Locate the cell with the specified text and output its [X, Y] center coordinate. 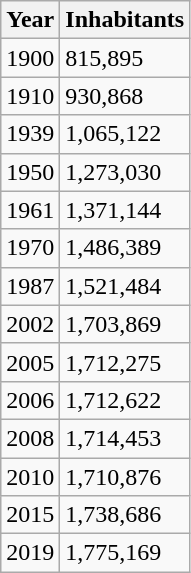
1,486,389 [125, 248]
1,712,622 [125, 400]
1961 [30, 210]
2008 [30, 438]
1950 [30, 172]
1,273,030 [125, 172]
1,712,275 [125, 362]
1,703,869 [125, 324]
2010 [30, 477]
1,775,169 [125, 553]
2006 [30, 400]
2005 [30, 362]
815,895 [125, 58]
1,738,686 [125, 515]
2019 [30, 553]
1910 [30, 96]
1,521,484 [125, 286]
Inhabitants [125, 20]
1,714,453 [125, 438]
1900 [30, 58]
Year [30, 20]
1,065,122 [125, 134]
1970 [30, 248]
1,371,144 [125, 210]
1939 [30, 134]
1987 [30, 286]
2002 [30, 324]
2015 [30, 515]
1,710,876 [125, 477]
930,868 [125, 96]
